Locate the cell with the specified text and output its [x, y] center coordinate. 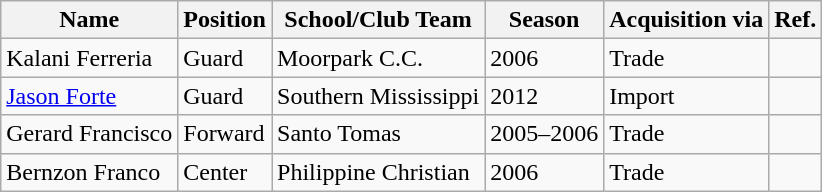
Gerard Francisco [90, 134]
Center [225, 172]
School/Club Team [378, 20]
Season [544, 20]
Jason Forte [90, 96]
Philippine Christian [378, 172]
Moorpark C.C. [378, 58]
Acquisition via [686, 20]
Kalani Ferreria [90, 58]
Southern Mississippi [378, 96]
Forward [225, 134]
Name [90, 20]
2012 [544, 96]
Bernzon Franco [90, 172]
Santo Tomas [378, 134]
Ref. [796, 20]
2005–2006 [544, 134]
Import [686, 96]
Position [225, 20]
